Output the (x, y) coordinate of the center of the cell containing the given text.  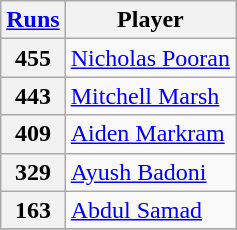
Player (150, 20)
Runs (33, 20)
Abdul Samad (150, 210)
409 (33, 134)
Aiden Markram (150, 134)
Ayush Badoni (150, 172)
329 (33, 172)
Mitchell Marsh (150, 96)
443 (33, 96)
163 (33, 210)
Nicholas Pooran (150, 58)
455 (33, 58)
